Output the (x, y) coordinate of the center of the cell containing the given text.  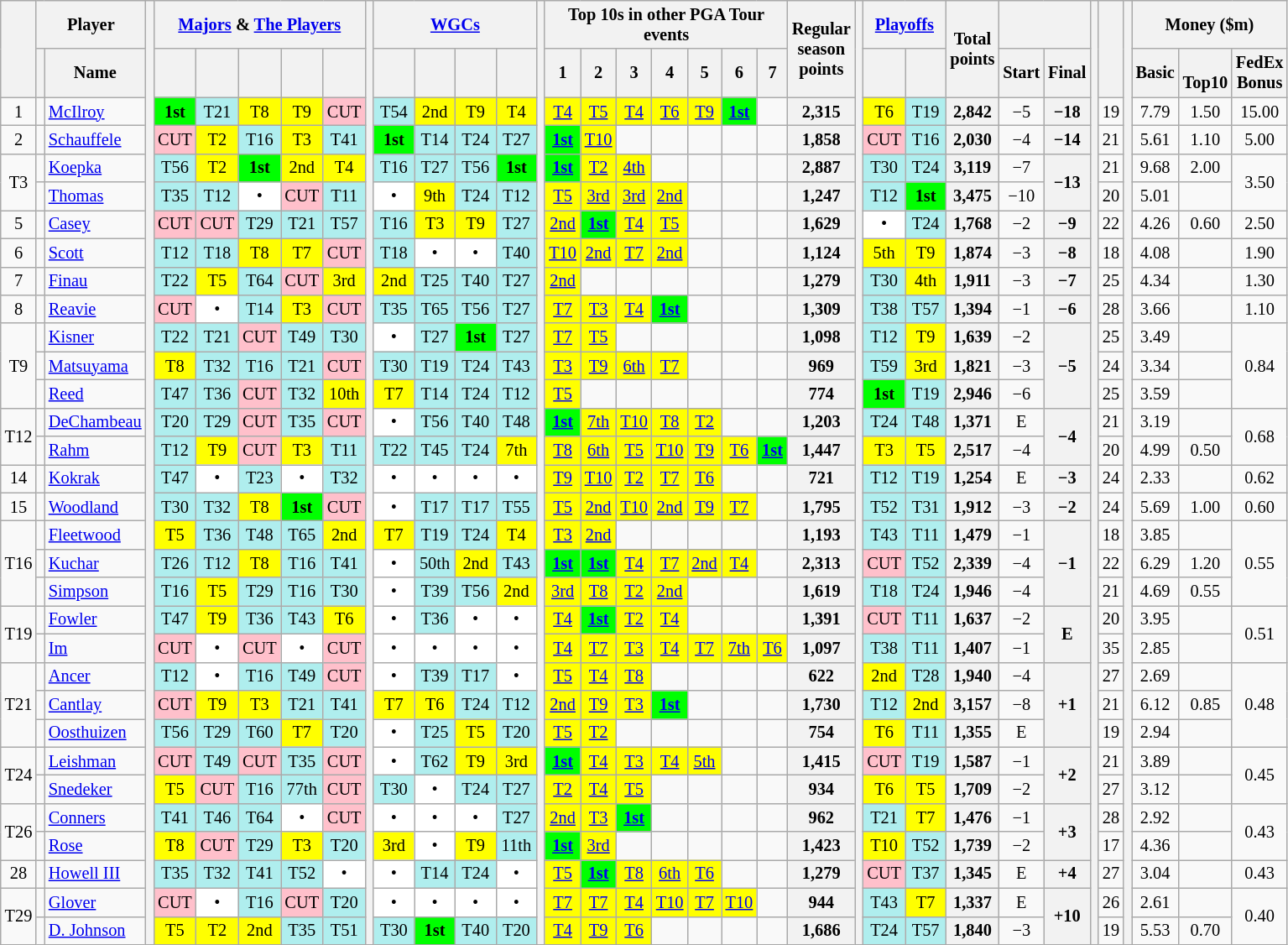
Top10 (1205, 73)
774 (821, 394)
2.92 (1155, 817)
1,124 (821, 253)
3 (634, 73)
2.85 (1155, 648)
5.00 (1259, 139)
0.48 (1259, 705)
+10 (1067, 916)
1,345 (972, 874)
3,157 (972, 704)
0.40 (1259, 916)
1,709 (972, 789)
1.50 (1205, 112)
1,254 (972, 478)
1,795 (821, 507)
Majors & The Players (259, 24)
1,637 (972, 619)
1,407 (972, 648)
1,840 (972, 931)
1,686 (821, 931)
Reavie (96, 309)
3.59 (1155, 394)
0.51 (1259, 633)
4.34 (1155, 281)
1,768 (972, 224)
Thomas (96, 196)
T45 (435, 451)
6.12 (1155, 704)
Woodland (96, 507)
2,339 (972, 563)
721 (821, 478)
D. Johnson (96, 931)
Snedeker (96, 789)
Player (91, 24)
5.53 (1155, 931)
1,821 (972, 366)
Kuchar (96, 563)
+2 (1067, 775)
622 (821, 676)
2,842 (972, 112)
0.50 (1205, 451)
Start (1021, 73)
Totalpoints (972, 49)
1,203 (821, 422)
2.00 (1205, 168)
Playoffs (905, 24)
1,394 (972, 309)
6.29 (1155, 563)
−13 (1067, 181)
1,371 (972, 422)
Cantlay (96, 704)
Money ($m) (1210, 24)
8 (18, 309)
1,355 (972, 733)
4.69 (1155, 592)
77th (302, 789)
1,946 (972, 592)
3.12 (1155, 789)
1,619 (821, 592)
Basic (1155, 73)
1,940 (972, 676)
14 (18, 478)
0.62 (1259, 478)
1,415 (821, 761)
969 (821, 366)
1,730 (821, 704)
7.79 (1155, 112)
3.50 (1259, 181)
DeChambeau (96, 422)
Ancer (96, 676)
1.20 (1205, 563)
Rose (96, 846)
Conners (96, 817)
754 (821, 733)
1,423 (821, 846)
1.30 (1259, 281)
1,309 (821, 309)
1,911 (972, 281)
Leishman (96, 761)
15 (18, 507)
+4 (1067, 874)
1,912 (972, 507)
McIlroy (96, 112)
T31 (926, 507)
1,479 (972, 535)
15.00 (1259, 112)
Glover (96, 902)
1,247 (821, 196)
Koepka (96, 168)
962 (821, 817)
4.36 (1155, 846)
2,517 (972, 451)
2,946 (972, 394)
T23 (259, 478)
T55 (517, 507)
FedExBonus (1259, 73)
5.69 (1155, 507)
−14 (1067, 139)
3,119 (972, 168)
0.85 (1205, 704)
T62 (435, 761)
1,098 (821, 337)
3.19 (1155, 422)
T60 (259, 733)
T54 (394, 112)
17 (1111, 846)
Simpson (96, 592)
3,475 (972, 196)
2,030 (972, 139)
1,337 (972, 902)
9th (435, 196)
Oosthuizen (96, 733)
10th (344, 394)
1,447 (821, 451)
2,313 (821, 563)
Regularseasonpoints (821, 49)
1,097 (821, 648)
1,587 (972, 761)
2.69 (1155, 676)
3.34 (1155, 366)
2,315 (821, 112)
0.70 (1205, 931)
T46 (217, 817)
Casey (96, 224)
35 (1111, 648)
3.04 (1155, 874)
4.08 (1155, 253)
2.61 (1155, 902)
11th (517, 846)
−18 (1067, 112)
T51 (344, 931)
0.45 (1259, 775)
T59 (884, 366)
0.84 (1259, 366)
1,193 (821, 535)
3.89 (1155, 761)
944 (821, 902)
Kokrak (96, 478)
Im (96, 648)
Matsuyama (96, 366)
T28 (926, 676)
4.26 (1155, 224)
1,391 (821, 619)
Kisner (96, 337)
−10 (1021, 196)
Fleetwood (96, 535)
1.00 (1205, 507)
5.61 (1155, 139)
+3 (1067, 831)
4.99 (1155, 451)
1,639 (972, 337)
3.95 (1155, 619)
1,874 (972, 253)
Rahm (96, 451)
9.68 (1155, 168)
Final (1067, 73)
1,739 (972, 846)
Fowler (96, 619)
1,476 (972, 817)
50th (435, 563)
+1 (1067, 705)
Scott (96, 253)
2,887 (821, 168)
WGCs (455, 24)
2.33 (1155, 478)
1.90 (1259, 253)
1,858 (821, 139)
5.01 (1155, 196)
−9 (1067, 224)
Finau (96, 281)
Top 10s in other PGA Tour events (666, 24)
3.66 (1155, 309)
0.68 (1259, 436)
Howell III (96, 874)
3.49 (1155, 337)
26 (1111, 902)
934 (821, 789)
Name (96, 73)
1,629 (821, 224)
2.94 (1155, 733)
T37 (926, 874)
3.85 (1155, 535)
Reed (96, 394)
4 (670, 73)
Schauffele (96, 139)
2.50 (1259, 224)
